Capture the cell that displays the provided text and extract its [x, y] central coordinate. 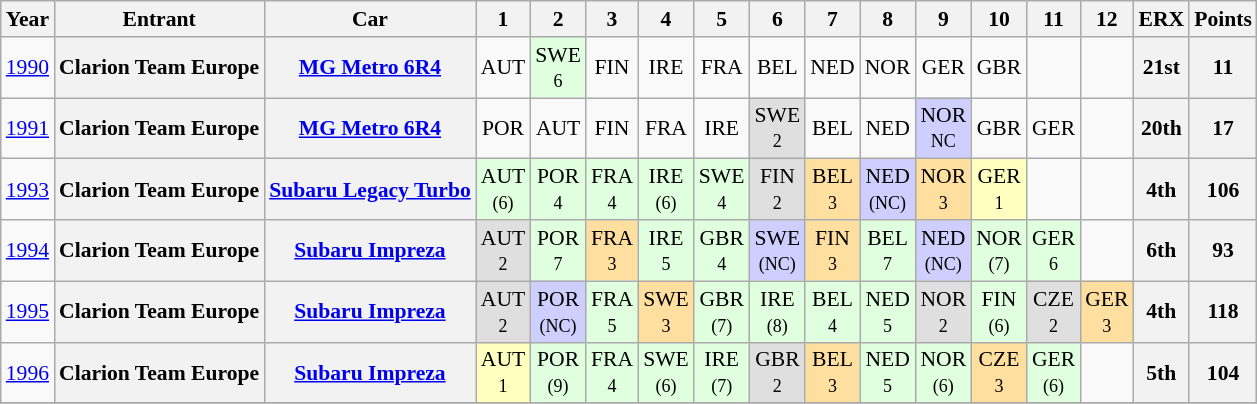
104 [1223, 372]
IRE(8) [778, 312]
BEL7 [888, 250]
ERX [1161, 19]
6 [778, 19]
SWE(NC) [778, 250]
93 [1223, 250]
1996 [28, 372]
NOR [888, 68]
5 [722, 19]
NOR2 [943, 312]
106 [1223, 190]
AUT1 [503, 372]
FRA5 [612, 312]
POR(NC) [558, 312]
1995 [28, 312]
GBR4 [722, 250]
FIN3 [832, 250]
SWE6 [558, 68]
9 [943, 19]
Entrant [159, 19]
NORNC [943, 128]
IRE5 [666, 250]
SWE4 [722, 190]
1994 [28, 250]
SWE3 [666, 312]
FRA3 [612, 250]
POR [503, 128]
NOR(7) [999, 250]
GER1 [999, 190]
7 [832, 19]
Points [1223, 19]
17 [1223, 128]
3 [612, 19]
4 [666, 19]
Subaru Legacy Turbo [370, 190]
6th [1161, 250]
20th [1161, 128]
AUT(6) [503, 190]
NOR(6) [943, 372]
CZE2 [1054, 312]
BEL4 [832, 312]
2 [558, 19]
5th [1161, 372]
POR(9) [558, 372]
Car [370, 19]
FIN(6) [999, 312]
Year [28, 19]
GBR(7) [722, 312]
SWE(6) [666, 372]
GER3 [1106, 312]
IRE(6) [666, 190]
10 [999, 19]
1991 [28, 128]
IRE(7) [722, 372]
NOR3 [943, 190]
8 [888, 19]
GER6 [1054, 250]
1 [503, 19]
GER(6) [1054, 372]
CZE3 [999, 372]
GBR2 [778, 372]
1993 [28, 190]
SWE2 [778, 128]
1990 [28, 68]
POR7 [558, 250]
12 [1106, 19]
POR4 [558, 190]
21st [1161, 68]
FIN2 [778, 190]
118 [1223, 312]
